Pinpoint the cell where the given text exists, returning its [X, Y] midpoint coordinate. 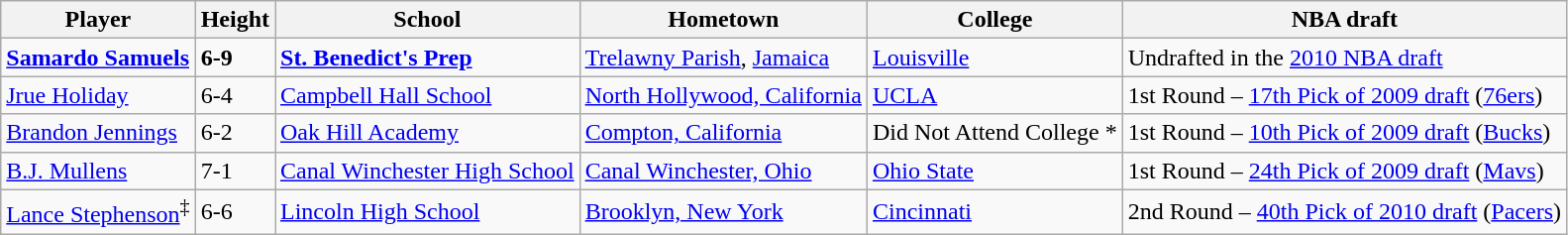
Cincinnati [994, 212]
Compton, California [723, 133]
St. Benedict's Prep [428, 58]
6-4 [235, 95]
7-1 [235, 171]
Undrafted in the 2010 NBA draft [1344, 58]
2nd Round – 40th Pick of 2010 draft (Pacers) [1344, 212]
Lance Stephenson‡ [98, 212]
Campbell Hall School [428, 95]
Samardo Samuels [98, 58]
UCLA [994, 95]
Lincoln High School [428, 212]
B.J. Mullens [98, 171]
6-6 [235, 212]
1st Round – 17th Pick of 2009 draft (76ers) [1344, 95]
Height [235, 20]
Louisville [994, 58]
Oak Hill Academy [428, 133]
School [428, 20]
1st Round – 24th Pick of 2009 draft (Mavs) [1344, 171]
North Hollywood, California [723, 95]
Canal Winchester High School [428, 171]
Canal Winchester, Ohio [723, 171]
Hometown [723, 20]
Ohio State [994, 171]
NBA draft [1344, 20]
6-2 [235, 133]
Brooklyn, New York [723, 212]
Did Not Attend College * [994, 133]
Trelawny Parish, Jamaica [723, 58]
6-9 [235, 58]
College [994, 20]
1st Round – 10th Pick of 2009 draft (Bucks) [1344, 133]
Jrue Holiday [98, 95]
Brandon Jennings [98, 133]
Player [98, 20]
